Extract the (X, Y) coordinate from the center of the cell holding the provided text.  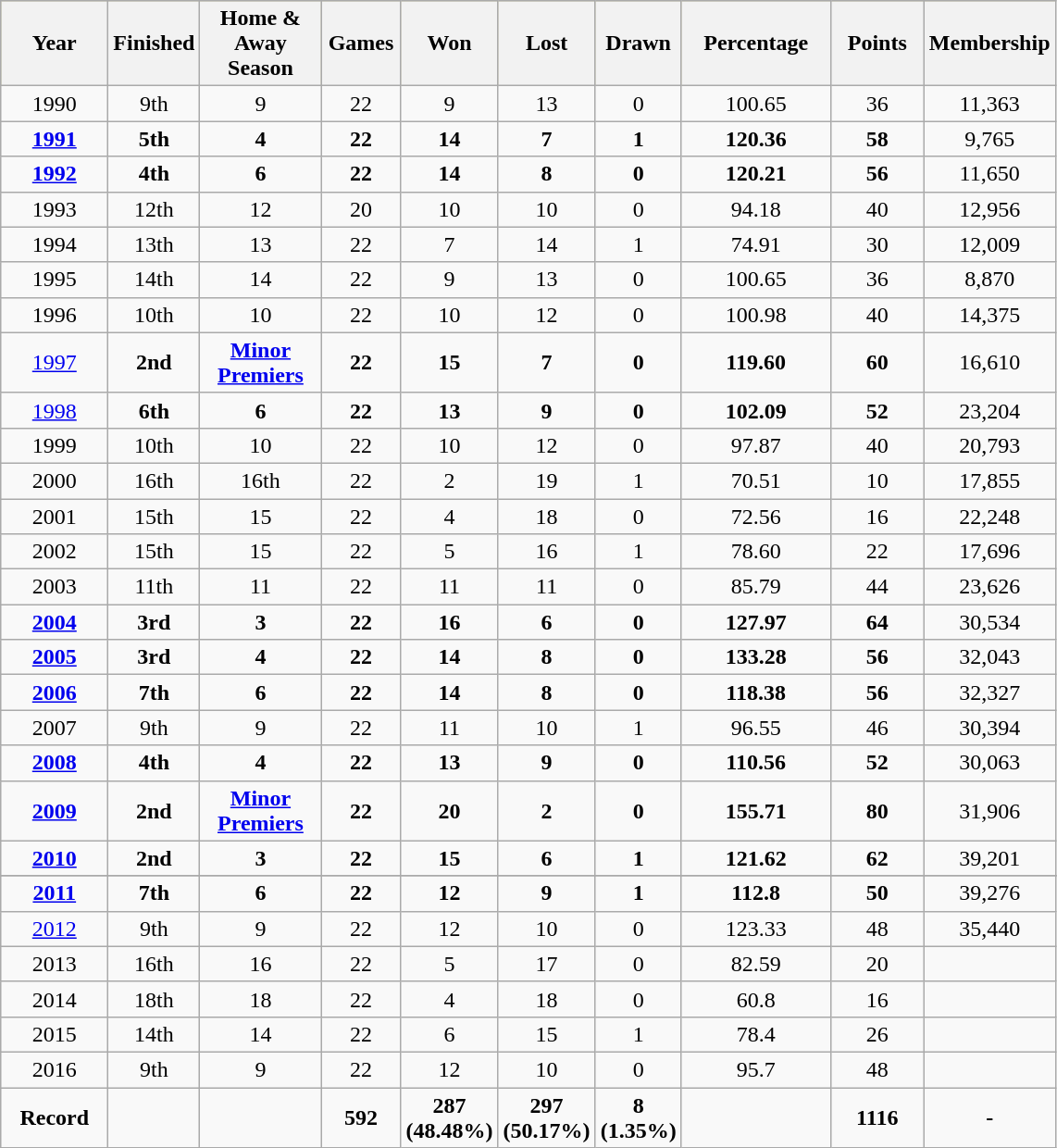
102.09 (755, 410)
12,009 (989, 244)
1999 (55, 445)
Drawn (639, 44)
13th (154, 244)
1992 (55, 174)
297 (50.17%) (546, 1117)
120.36 (755, 139)
30,534 (989, 622)
Points (877, 44)
78.60 (755, 552)
18th (154, 999)
155.71 (755, 811)
17,855 (989, 480)
Membership (989, 44)
2012 (55, 929)
58 (877, 139)
1990 (55, 104)
72.56 (755, 516)
60.8 (755, 999)
14,375 (989, 315)
30,063 (989, 763)
97.87 (755, 445)
2003 (55, 587)
118.38 (755, 693)
1993 (55, 209)
100.98 (755, 315)
2013 (55, 964)
11,650 (989, 174)
32,043 (989, 657)
11,363 (989, 104)
2004 (55, 622)
39,201 (989, 858)
Percentage (755, 44)
Finished (154, 44)
2005 (55, 657)
46 (877, 728)
127.97 (755, 622)
20,793 (989, 445)
82.59 (755, 964)
2010 (55, 858)
16,610 (989, 363)
592 (361, 1117)
2016 (55, 1069)
30 (877, 244)
96.55 (755, 728)
133.28 (755, 657)
2011 (55, 893)
Year (55, 44)
22,248 (989, 516)
44 (877, 587)
- (989, 1117)
32,327 (989, 693)
2006 (55, 693)
123.33 (755, 929)
2009 (55, 811)
Home & Away Season (261, 44)
17 (546, 964)
110.56 (755, 763)
120.21 (755, 174)
2014 (55, 999)
1996 (55, 315)
39,276 (989, 893)
70.51 (755, 480)
112.8 (755, 893)
78.4 (755, 1034)
2000 (55, 480)
6th (154, 410)
60 (877, 363)
11th (154, 587)
1116 (877, 1117)
31,906 (989, 811)
1997 (55, 363)
8 (1.35%) (639, 1117)
Record (55, 1117)
287 (48.48%) (450, 1117)
1998 (55, 410)
Lost (546, 44)
94.18 (755, 209)
2002 (55, 552)
85.79 (755, 587)
1991 (55, 139)
2001 (55, 516)
9,765 (989, 139)
23,626 (989, 587)
95.7 (755, 1069)
8,870 (989, 280)
2007 (55, 728)
62 (877, 858)
1994 (55, 244)
74.91 (755, 244)
64 (877, 622)
35,440 (989, 929)
1995 (55, 280)
80 (877, 811)
2015 (55, 1034)
5th (154, 139)
12th (154, 209)
26 (877, 1034)
Games (361, 44)
119.60 (755, 363)
50 (877, 893)
19 (546, 480)
2008 (55, 763)
30,394 (989, 728)
121.62 (755, 858)
17,696 (989, 552)
Won (450, 44)
23,204 (989, 410)
12,956 (989, 209)
